From the cell containing the given text, extract its center point as [x, y] coordinate. 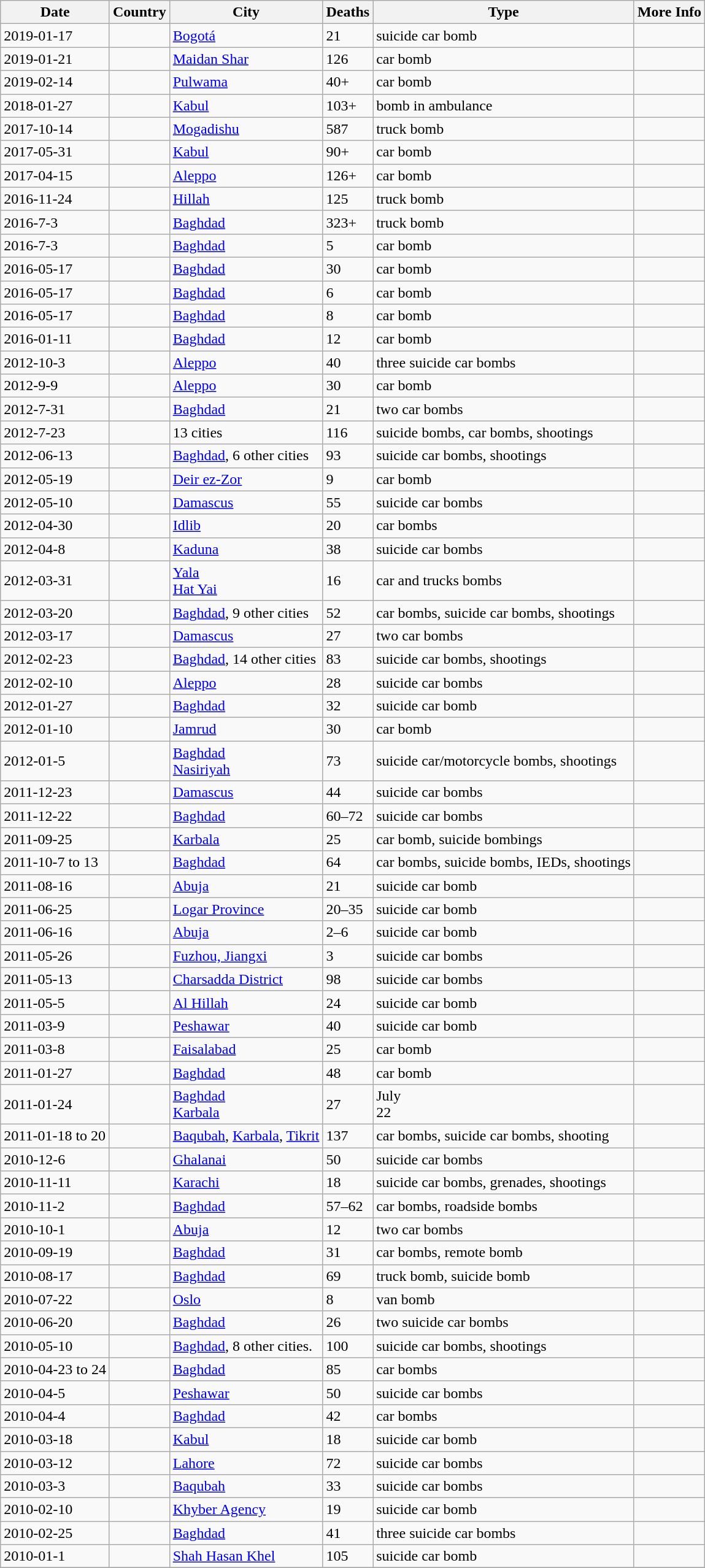
44 [348, 793]
103+ [348, 106]
Deir ez-Zor [246, 479]
2011-03-9 [55, 1026]
69 [348, 1276]
suicide car/motorcycle bombs, shootings [504, 761]
July 22 [504, 1104]
20 [348, 526]
Charsadda District [246, 979]
truck bomb, suicide bomb [504, 1276]
2019-01-17 [55, 36]
55 [348, 502]
38 [348, 549]
20–35 [348, 909]
2012-06-13 [55, 456]
125 [348, 199]
Jamrud [246, 729]
2010-01-1 [55, 1556]
2017-10-14 [55, 129]
26 [348, 1323]
116 [348, 432]
2010-05-10 [55, 1346]
Country [139, 12]
6 [348, 293]
Karbala [246, 839]
bomb in ambulance [504, 106]
Bogotá [246, 36]
19 [348, 1510]
Khyber Agency [246, 1510]
car bombs, suicide car bombs, shootings [504, 612]
2012-10-3 [55, 363]
64 [348, 863]
48 [348, 1073]
32 [348, 706]
Type [504, 12]
2010-07-22 [55, 1299]
2011-10-7 to 13 [55, 863]
YalaHat Yai [246, 580]
16 [348, 580]
2010-02-10 [55, 1510]
2010-06-20 [55, 1323]
2011-01-24 [55, 1104]
Baqubah [246, 1486]
2010-11-2 [55, 1206]
2012-01-27 [55, 706]
2012-01-10 [55, 729]
100 [348, 1346]
13 cities [246, 432]
suicide bombs, car bombs, shootings [504, 432]
2017-04-15 [55, 175]
2012-05-19 [55, 479]
72 [348, 1463]
BaghdadNasiriyah [246, 761]
Baghdad, 6 other cities [246, 456]
2011-09-25 [55, 839]
41 [348, 1533]
323+ [348, 222]
2010-11-11 [55, 1183]
Shah Hasan Khel [246, 1556]
City [246, 12]
83 [348, 659]
2012-01-5 [55, 761]
2011-05-26 [55, 956]
2011-12-23 [55, 793]
Baqubah, Karbala, Tikrit [246, 1136]
2012-02-10 [55, 683]
car bombs, remote bomb [504, 1253]
2011-06-25 [55, 909]
Karachi [246, 1183]
More Info [669, 12]
2011-01-27 [55, 1073]
2012-03-20 [55, 612]
Faisalabad [246, 1049]
car bombs, suicide car bombs, shooting [504, 1136]
Kaduna [246, 549]
33 [348, 1486]
Baghdad, 9 other cities [246, 612]
Maidan Shar [246, 59]
Baghdad, 14 other cities [246, 659]
2011-05-13 [55, 979]
57–62 [348, 1206]
5 [348, 245]
Date [55, 12]
suicide car bombs, grenades, shootings [504, 1183]
2011-05-5 [55, 1002]
car bomb, suicide bombings [504, 839]
105 [348, 1556]
2018-01-27 [55, 106]
car and trucks bombs [504, 580]
2010-04-4 [55, 1416]
Deaths [348, 12]
2010-03-18 [55, 1439]
2010-10-1 [55, 1229]
587 [348, 129]
2012-7-23 [55, 432]
2016-11-24 [55, 199]
85 [348, 1369]
2010-08-17 [55, 1276]
90+ [348, 152]
40+ [348, 82]
Baghdad, 8 other cities. [246, 1346]
Hillah [246, 199]
2010-03-12 [55, 1463]
van bomb [504, 1299]
2012-02-23 [55, 659]
2012-03-17 [55, 636]
2010-04-5 [55, 1393]
2012-9-9 [55, 386]
2010-12-6 [55, 1159]
2017-05-31 [55, 152]
2011-01-18 to 20 [55, 1136]
126 [348, 59]
2010-04-23 to 24 [55, 1369]
9 [348, 479]
98 [348, 979]
BaghdadKarbala [246, 1104]
42 [348, 1416]
Logar Province [246, 909]
126+ [348, 175]
Fuzhou, Jiangxi [246, 956]
2011-06-16 [55, 932]
2010-02-25 [55, 1533]
2–6 [348, 932]
Ghalanai [246, 1159]
Idlib [246, 526]
60–72 [348, 816]
2011-08-16 [55, 886]
2019-01-21 [55, 59]
2012-7-31 [55, 409]
2019-02-14 [55, 82]
Pulwama [246, 82]
Mogadishu [246, 129]
2012-05-10 [55, 502]
2012-04-8 [55, 549]
3 [348, 956]
Lahore [246, 1463]
31 [348, 1253]
93 [348, 456]
2010-09-19 [55, 1253]
Al Hillah [246, 1002]
2010-03-3 [55, 1486]
two suicide car bombs [504, 1323]
28 [348, 683]
2012-03-31 [55, 580]
car bombs, roadside bombs [504, 1206]
2016-01-11 [55, 339]
73 [348, 761]
24 [348, 1002]
2011-12-22 [55, 816]
52 [348, 612]
2012-04-30 [55, 526]
137 [348, 1136]
2011-03-8 [55, 1049]
Oslo [246, 1299]
car bombs, suicide bombs, IEDs, shootings [504, 863]
